Pinpoint the cell where the given text exists, returning its [x, y] midpoint coordinate. 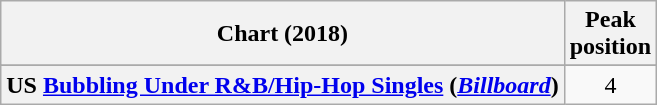
US Bubbling Under R&B/Hip-Hop Singles (Billboard) [282, 85]
Chart (2018) [282, 34]
4 [610, 85]
Peakposition [610, 34]
